Provide the [X, Y] coordinate of the cell's center where the given text is located.  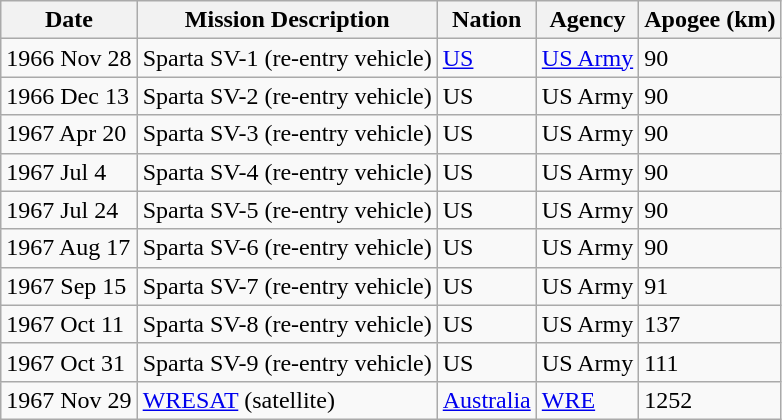
Sparta SV-1 (re-entry vehicle) [287, 58]
1967 Jul 24 [69, 210]
WRE [587, 400]
Sparta SV-7 (re-entry vehicle) [287, 286]
111 [710, 362]
Sparta SV-8 (re-entry vehicle) [287, 324]
WRESAT (satellite) [287, 400]
Sparta SV-4 (re-entry vehicle) [287, 172]
Nation [486, 20]
1967 Aug 17 [69, 248]
Mission Description [287, 20]
Date [69, 20]
1966 Dec 13 [69, 96]
Australia [486, 400]
137 [710, 324]
1967 Jul 4 [69, 172]
1967 Oct 31 [69, 362]
1967 Nov 29 [69, 400]
1967 Apr 20 [69, 134]
1967 Sep 15 [69, 286]
1966 Nov 28 [69, 58]
Sparta SV-6 (re-entry vehicle) [287, 248]
Sparta SV-5 (re-entry vehicle) [287, 210]
Sparta SV-2 (re-entry vehicle) [287, 96]
Agency [587, 20]
Sparta SV-9 (re-entry vehicle) [287, 362]
1252 [710, 400]
91 [710, 286]
1967 Oct 11 [69, 324]
Apogee (km) [710, 20]
Sparta SV-3 (re-entry vehicle) [287, 134]
